For the text-containing cell, return its midpoint in [x, y] coordinate format. 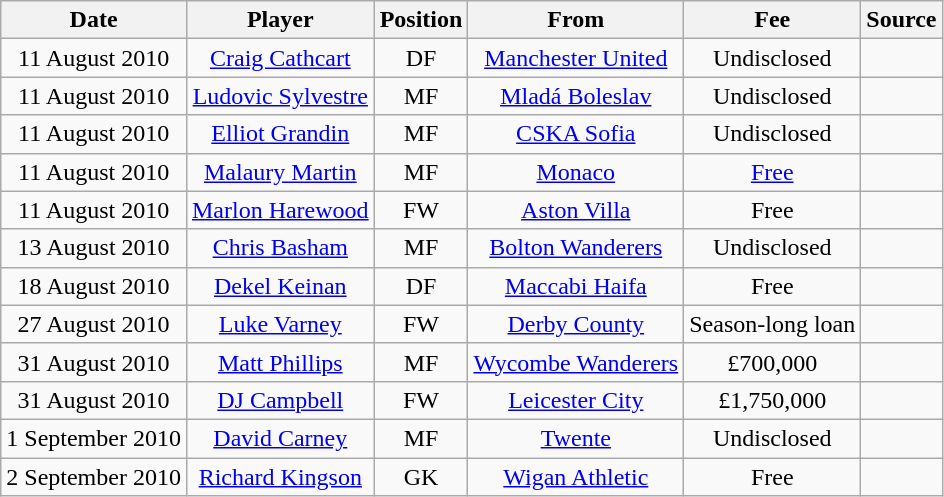
Monaco [576, 172]
1 September 2010 [94, 438]
Marlon Harewood [280, 210]
£700,000 [772, 362]
Wigan Athletic [576, 477]
13 August 2010 [94, 248]
Aston Villa [576, 210]
Derby County [576, 324]
David Carney [280, 438]
Richard Kingson [280, 477]
Leicester City [576, 400]
Maccabi Haifa [576, 286]
Date [94, 20]
Dekel Keinan [280, 286]
Chris Basham [280, 248]
£1,750,000 [772, 400]
DJ Campbell [280, 400]
Wycombe Wanderers [576, 362]
Elliot Grandin [280, 134]
From [576, 20]
Ludovic Sylvestre [280, 96]
Malaury Martin [280, 172]
CSKA Sofia [576, 134]
Mladá Boleslav [576, 96]
Bolton Wanderers [576, 248]
Position [421, 20]
Manchester United [576, 58]
Luke Varney [280, 324]
GK [421, 477]
Fee [772, 20]
Source [902, 20]
Player [280, 20]
27 August 2010 [94, 324]
Twente [576, 438]
Matt Phillips [280, 362]
18 August 2010 [94, 286]
Craig Cathcart [280, 58]
Season-long loan [772, 324]
2 September 2010 [94, 477]
